Detect which cell encompasses the target text, then output its (X, Y) center coordinate. 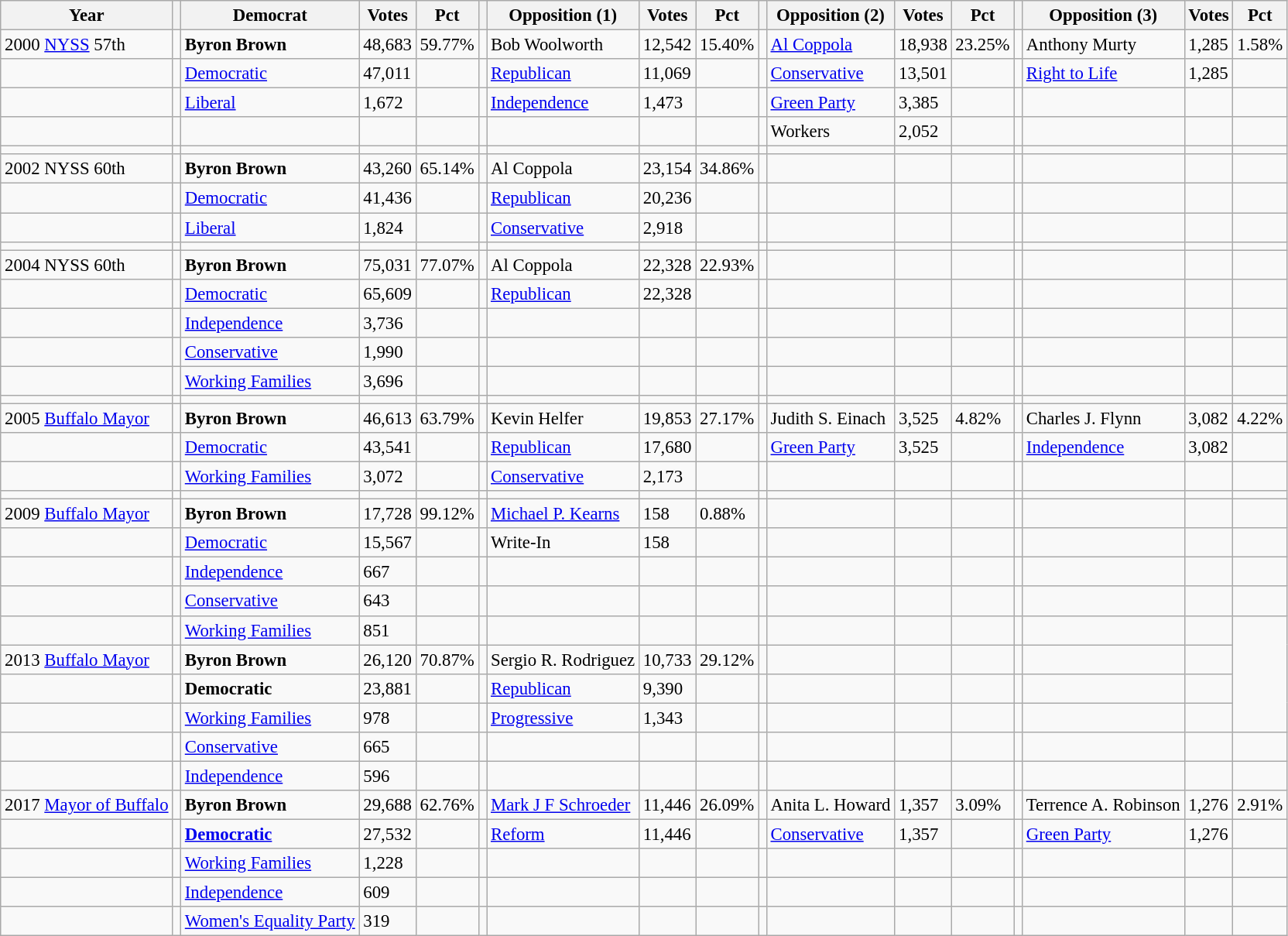
12,542 (667, 44)
Write-In (563, 543)
596 (387, 776)
2013 Buffalo Mayor (87, 660)
1,343 (667, 718)
643 (387, 601)
1,228 (387, 863)
978 (387, 718)
4.22% (1260, 418)
Anita L. Howard (831, 805)
665 (387, 746)
77.07% (447, 265)
2002 NYSS 60th (87, 169)
19,853 (667, 418)
Women's Equality Party (269, 921)
3,385 (923, 103)
319 (387, 921)
3,736 (387, 323)
Sergio R. Rodriguez (563, 660)
15,567 (387, 543)
Charles J. Flynn (1103, 418)
27.17% (728, 418)
99.12% (447, 514)
29.12% (728, 660)
23,154 (667, 169)
65,609 (387, 293)
17,728 (387, 514)
2009 Buffalo Mayor (87, 514)
2000 NYSS 57th (87, 44)
1.58% (1260, 44)
667 (387, 572)
65.14% (447, 169)
20,236 (667, 198)
Democrat (269, 15)
13,501 (923, 74)
17,680 (667, 447)
Opposition (2) (831, 15)
1,672 (387, 103)
Progressive (563, 718)
2,173 (667, 476)
2004 NYSS 60th (87, 265)
34.86% (728, 169)
3,696 (387, 381)
2005 Buffalo Mayor (87, 418)
Workers (831, 132)
Opposition (3) (1103, 15)
Right to Life (1103, 74)
Bob Woolworth (563, 44)
1,990 (387, 351)
Year (87, 15)
2,052 (923, 132)
47,011 (387, 74)
43,260 (387, 169)
26,120 (387, 660)
18,938 (923, 44)
1,473 (667, 103)
Opposition (1) (563, 15)
70.87% (447, 660)
11,069 (667, 74)
9,390 (667, 688)
Mark J F Schroeder (563, 805)
Kevin Helfer (563, 418)
4.82% (983, 418)
15.40% (728, 44)
0.88% (728, 514)
Judith S. Einach (831, 418)
Reform (563, 834)
609 (387, 892)
2,918 (667, 227)
Anthony Murty (1103, 44)
75,031 (387, 265)
43,541 (387, 447)
23.25% (983, 44)
26.09% (728, 805)
59.77% (447, 44)
1,824 (387, 227)
41,436 (387, 198)
46,613 (387, 418)
62.76% (447, 805)
27,532 (387, 834)
63.79% (447, 418)
851 (387, 630)
10,733 (667, 660)
3.09% (983, 805)
48,683 (387, 44)
29,688 (387, 805)
22.93% (728, 265)
2017 Mayor of Buffalo (87, 805)
23,881 (387, 688)
Terrence A. Robinson (1103, 805)
2.91% (1260, 805)
3,072 (387, 476)
Michael P. Kearns (563, 514)
